Return the [X, Y] coordinate for the center point of the cell that contains the specified text.  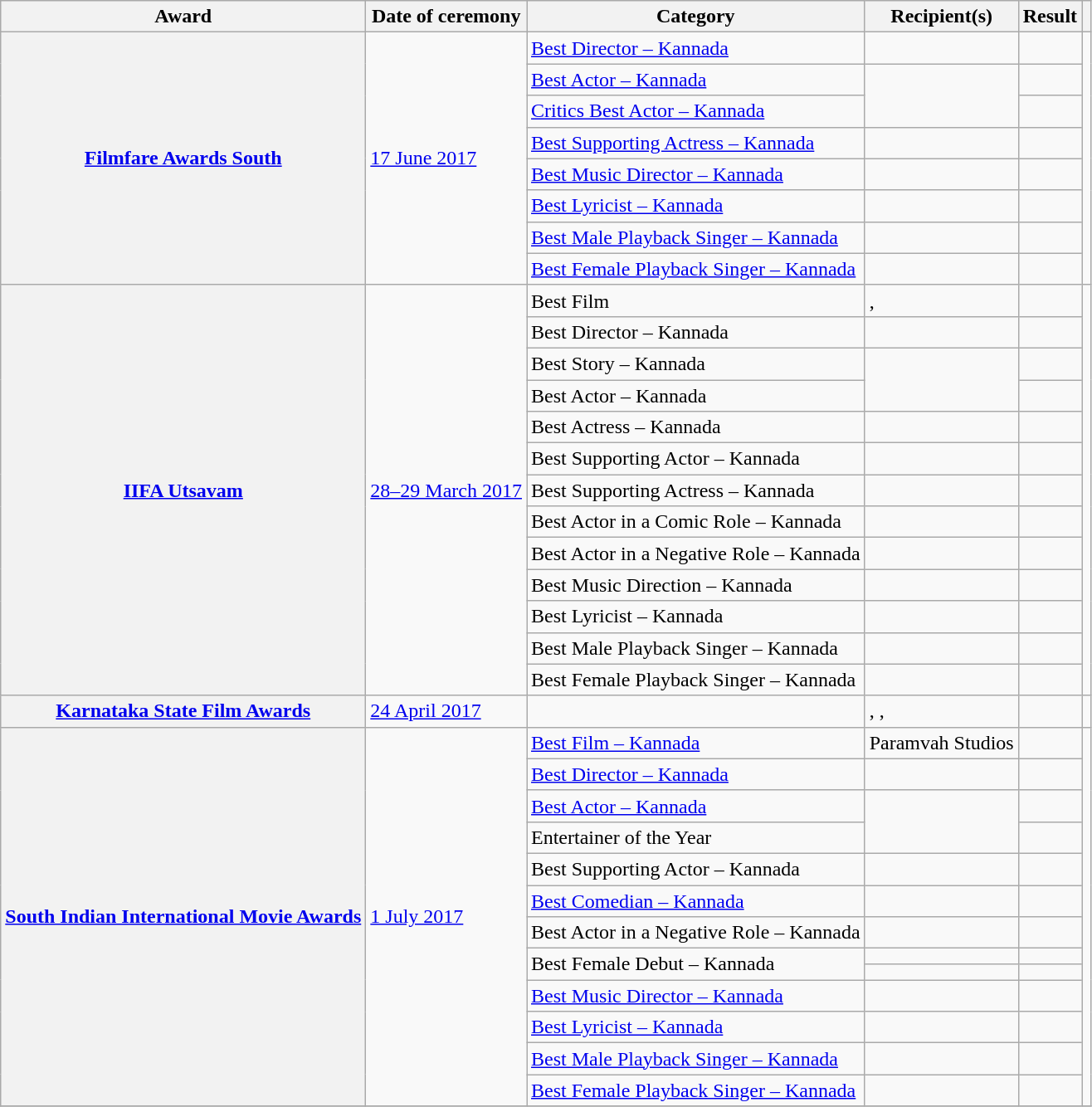
Best Film – Kannada [695, 743]
South Indian International Movie Awards [183, 916]
Best Film [695, 300]
Recipient(s) [941, 17]
Best Female Debut – Kannada [695, 964]
28–29 March 2017 [446, 490]
, , [941, 711]
Best Music Direction – Kannada [695, 585]
Result [1050, 17]
Award [183, 17]
Karnataka State Film Awards [183, 711]
Critics Best Actor – Kannada [695, 111]
Filmfare Awards South [183, 158]
, [941, 300]
Best Actress – Kannada [695, 427]
Entertainer of the Year [695, 837]
Best Actor in a Comic Role – Kannada [695, 522]
Date of ceremony [446, 17]
Best Comedian – Kannada [695, 900]
Best Story – Kannada [695, 363]
IIFA Utsavam [183, 490]
Category [695, 17]
17 June 2017 [446, 158]
1 July 2017 [446, 916]
Paramvah Studios [941, 743]
24 April 2017 [446, 711]
